Output the [x, y] coordinate of the center of the cell containing the given text.  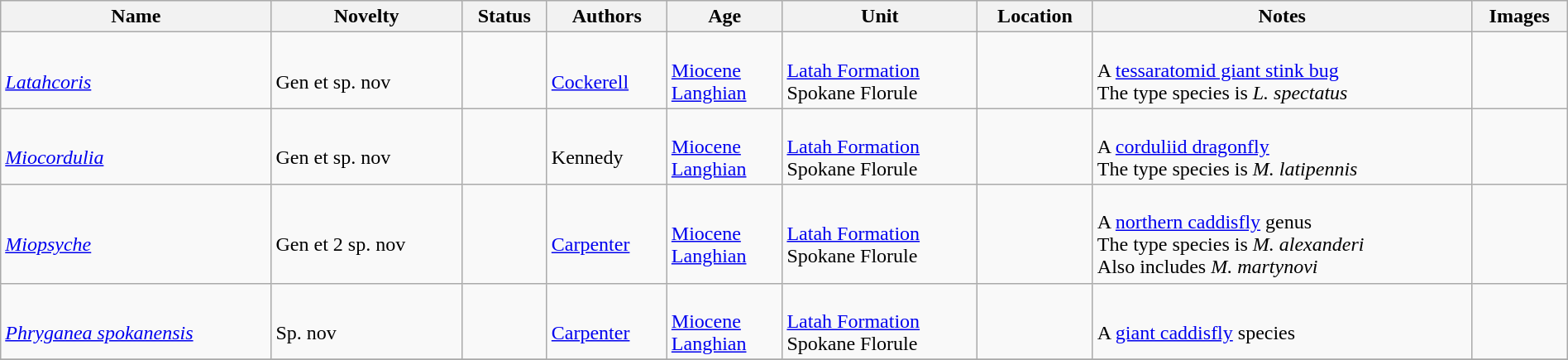
Location [1035, 17]
Images [1519, 17]
Miopsyche [136, 233]
Novelty [366, 17]
Status [504, 17]
Sp. nov [366, 321]
Age [724, 17]
Authors [607, 17]
Miocordulia [136, 146]
Notes [1282, 17]
Phryganea spokanensis [136, 321]
A tessaratomid giant stink bugThe type species is L. spectatus [1282, 70]
Gen et 2 sp. nov [366, 233]
Kennedy [607, 146]
Cockerell [607, 70]
A corduliid dragonflyThe type species is M. latipennis [1282, 146]
A giant caddisfly species [1282, 321]
Name [136, 17]
Unit [880, 17]
Latahcoris [136, 70]
A northern caddisfly genusThe type species is M. alexanderiAlso includes M. martynovi [1282, 233]
